Identify which cell holds the provided text, then report its (x, y) central coordinate. 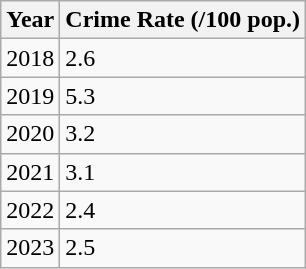
5.3 (183, 96)
Crime Rate (/100 pop.) (183, 20)
2.4 (183, 210)
3.2 (183, 134)
2023 (30, 248)
2019 (30, 96)
2021 (30, 172)
2.6 (183, 58)
2022 (30, 210)
3.1 (183, 172)
2018 (30, 58)
2020 (30, 134)
2.5 (183, 248)
Year (30, 20)
